Determine the (X, Y) coordinate at the center of the cell enclosing the given text.  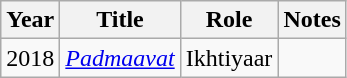
Notes (312, 20)
Title (120, 20)
Role (229, 20)
Padmaavat (120, 58)
Year (30, 20)
Ikhtiyaar (229, 58)
2018 (30, 58)
